Output the (X, Y) coordinate of the center of the cell containing the given text.  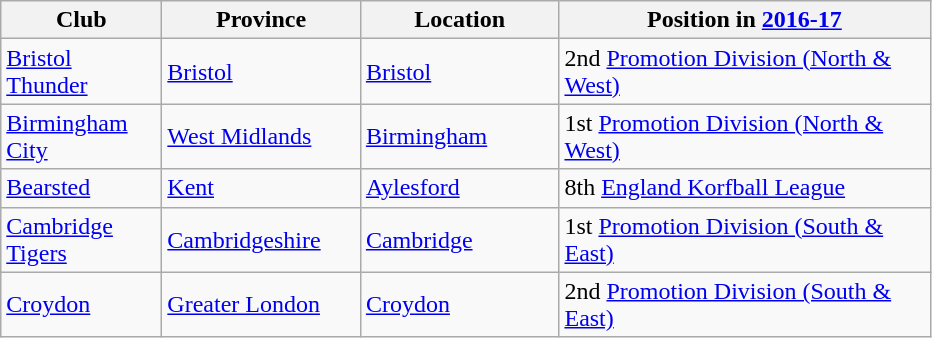
1st Promotion Division (North & West) (744, 136)
West Midlands (262, 136)
Location (460, 20)
8th England Korfball League (744, 188)
2nd Promotion Division (North & West) (744, 72)
Birmingham (460, 136)
Province (262, 20)
Greater London (262, 304)
2nd Promotion Division (South & East) (744, 304)
Bearsted (82, 188)
Birmingham City (82, 136)
Cambridgeshire (262, 240)
Club (82, 20)
Position in 2016-17 (744, 20)
1st Promotion Division (South & East) (744, 240)
Kent (262, 188)
Cambridge (460, 240)
Cambridge Tigers (82, 240)
Bristol Thunder (82, 72)
Aylesford (460, 188)
